Find where the given text appears and provide that cell's center as [X, Y] coordinate. 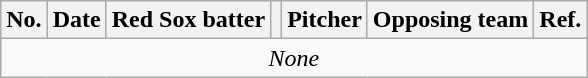
Opposing team [450, 20]
None [294, 58]
Red Sox batter [188, 20]
Pitcher [325, 20]
Date [76, 20]
Ref. [560, 20]
No. [24, 20]
